Determine the (X, Y) coordinate at the center of the cell enclosing the given text.  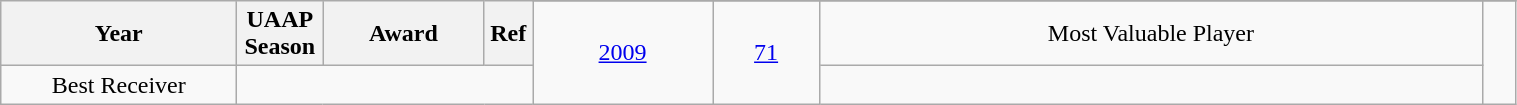
UAAP Season (280, 34)
Ref (508, 34)
71 (766, 52)
Most Valuable Player (1152, 34)
2009 (622, 52)
Award (404, 34)
Year (119, 34)
Best Receiver (119, 85)
